Return (X, Y) of the center of cell containing provided text 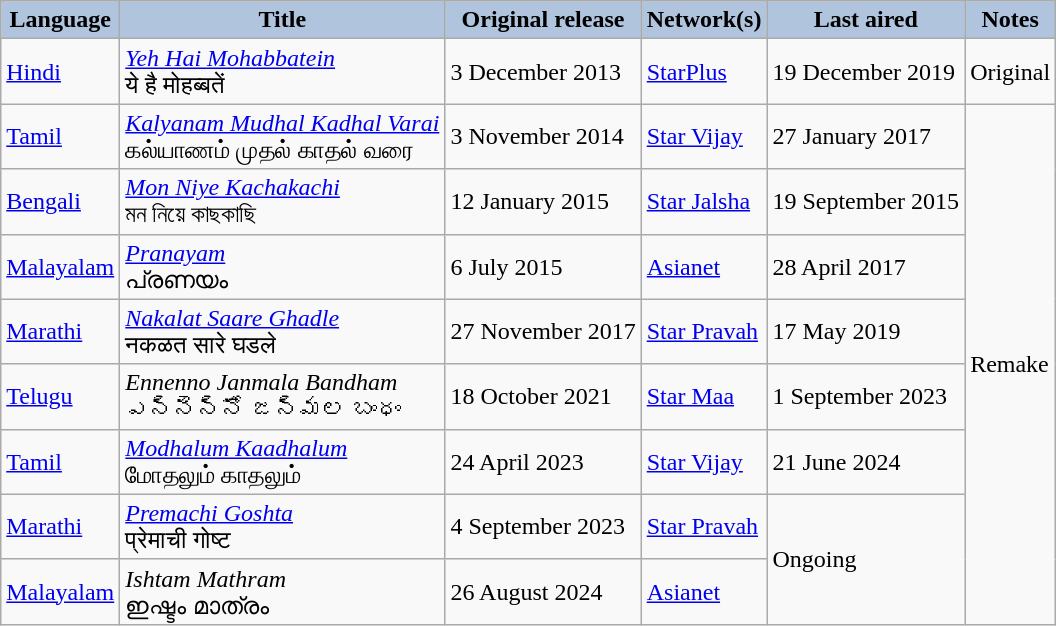
Pranayam പ്രണയം (282, 266)
3 November 2014 (543, 136)
Yeh Hai Mohabbatein ये है मोहब्बतें (282, 72)
19 December 2019 (866, 72)
Hindi (60, 72)
28 April 2017 (866, 266)
Telugu (60, 396)
Ongoing (866, 559)
6 July 2015 (543, 266)
27 November 2017 (543, 332)
24 April 2023 (543, 462)
Original (1010, 72)
Language (60, 20)
Premachi Goshta प्रेमाची गोष्ट (282, 526)
Last aired (866, 20)
Nakalat Saare Ghadle नकळत सारे घडले (282, 332)
26 August 2024 (543, 592)
Ishtam Mathram ഇഷ്ടം മാത്രം (282, 592)
Kalyanam Mudhal Kadhal Varai கல்யாணம் முதல் காதல் வரை (282, 136)
17 May 2019 (866, 332)
27 January 2017 (866, 136)
Star Maa (704, 396)
Remake (1010, 364)
Ennenno Janmala Bandham ఎన్నెన్నో జన్మల బంధం (282, 396)
Mon Niye Kachakachi মন নিয়ে কাছকাছি (282, 202)
Star Jalsha (704, 202)
Bengali (60, 202)
19 September 2015 (866, 202)
Original release (543, 20)
21 June 2024 (866, 462)
18 October 2021 (543, 396)
Notes (1010, 20)
Title (282, 20)
3 December 2013 (543, 72)
StarPlus (704, 72)
1 September 2023 (866, 396)
Modhalum Kaadhalum மோதலும் காதலும் (282, 462)
Network(s) (704, 20)
12 January 2015 (543, 202)
4 September 2023 (543, 526)
